Capture the cell that displays the provided text and extract its (X, Y) central coordinate. 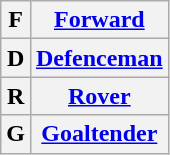
F (16, 20)
Goaltender (99, 134)
Defenceman (99, 58)
Forward (99, 20)
D (16, 58)
R (16, 96)
Rover (99, 96)
G (16, 134)
